Search for the cell housing the specified text and yield its (X, Y) center coordinate. 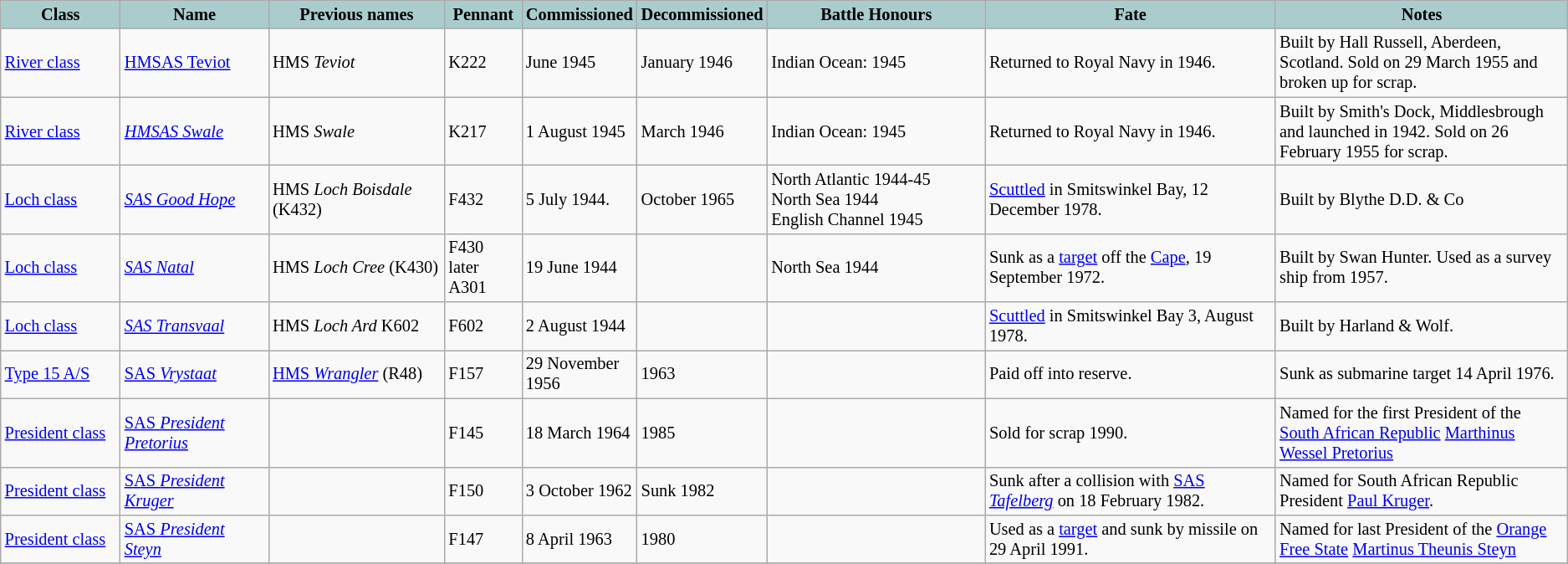
Built by Hall Russell, Aberdeen, Scotland. Sold on 29 March 1955 and broken up for scrap. (1422, 63)
1963 (702, 374)
Built by Harland & Wolf. (1422, 326)
Commissioned (580, 14)
F145 (483, 433)
29 November 1956 (580, 374)
North Sea 1944 (876, 268)
K217 (483, 131)
2 August 1944 (580, 326)
SAS Vrystaat (194, 374)
1985 (702, 433)
SAS Natal (194, 268)
Decommissioned (702, 14)
SAS President Kruger (194, 491)
HMS Swale (356, 131)
1 August 1945 (580, 131)
F602 (483, 326)
HMSAS Teviot (194, 63)
SAS Transvaal (194, 326)
18 March 1964 (580, 433)
5 July 1944. (580, 199)
Named for South African Republic President Paul Kruger. (1422, 491)
October 1965 (702, 199)
F147 (483, 539)
North Atlantic 1944-45North Sea 1944English Channel 1945 (876, 199)
Scuttled in Smitswinkel Bay, 12 December 1978. (1131, 199)
F157 (483, 374)
January 1946 (702, 63)
F432 (483, 199)
HMS Loch Cree (K430) (356, 268)
June 1945 (580, 63)
Previous names (356, 14)
Named for the first President of the South African Republic Marthinus Wessel Pretorius (1422, 433)
HMS Loch Ard K602 (356, 326)
Name (194, 14)
Type 15 A/S (60, 374)
F430 later A301 (483, 268)
Built by Smith's Dock, Middlesbrough and launched in 1942. Sold on 26 February 1955 for scrap. (1422, 131)
Built by Blythe D.D. & Co (1422, 199)
SAS President Pretorius (194, 433)
Fate (1131, 14)
March 1946 (702, 131)
Notes (1422, 14)
Named for last President of the Orange Free State Martinus Theunis Steyn (1422, 539)
K222 (483, 63)
Battle Honours (876, 14)
Sunk after a collision with SAS Tafelberg on 18 February 1982. (1131, 491)
1980 (702, 539)
Sunk as submarine target 14 April 1976. (1422, 374)
HMSAS Swale (194, 131)
F150 (483, 491)
Built by Swan Hunter. Used as a survey ship from 1957. (1422, 268)
SAS Good Hope (194, 199)
8 April 1963 (580, 539)
Sunk as a target off the Cape, 19 September 1972. (1131, 268)
Class (60, 14)
19 June 1944 (580, 268)
Used as a target and sunk by missile on 29 April 1991. (1131, 539)
SAS President Steyn (194, 539)
Paid off into reserve. (1131, 374)
Sunk 1982 (702, 491)
HMS Teviot (356, 63)
3 October 1962 (580, 491)
Pennant (483, 14)
HMS Loch Boisdale (K432) (356, 199)
Scuttled in Smitswinkel Bay 3, August 1978. (1131, 326)
HMS Wrangler (R48) (356, 374)
Sold for scrap 1990. (1131, 433)
